Search for the cell housing the specified text and yield its (X, Y) center coordinate. 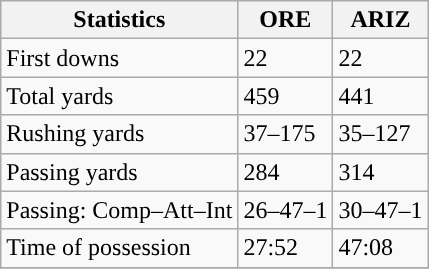
314 (380, 172)
ARIZ (380, 20)
459 (286, 96)
35–127 (380, 134)
26–47–1 (286, 210)
Passing yards (120, 172)
Statistics (120, 20)
Total yards (120, 96)
37–175 (286, 134)
Time of possession (120, 248)
30–47–1 (380, 210)
First downs (120, 58)
284 (286, 172)
ORE (286, 20)
47:08 (380, 248)
Rushing yards (120, 134)
27:52 (286, 248)
Passing: Comp–Att–Int (120, 210)
441 (380, 96)
